Return the [X, Y] coordinate for the center point of the cell that contains the specified text.  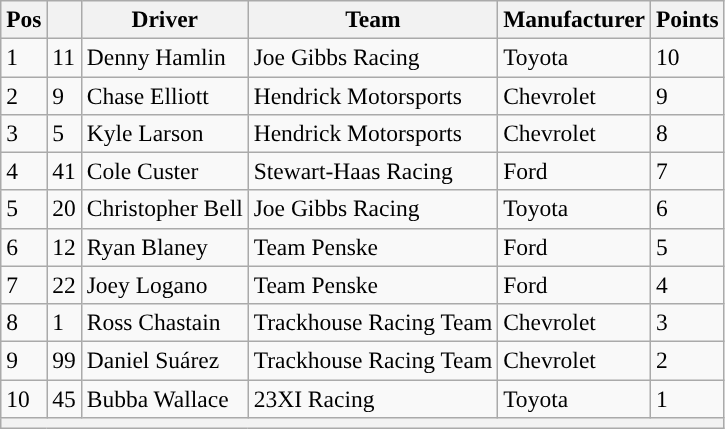
Driver [164, 19]
Ross Chastain [164, 322]
Bubba Wallace [164, 398]
Christopher Bell [164, 209]
23XI Racing [372, 398]
20 [64, 209]
12 [64, 247]
99 [64, 360]
Chase Elliott [164, 95]
Stewart-Haas Racing [372, 171]
Points [687, 19]
45 [64, 398]
Cole Custer [164, 171]
Daniel Suárez [164, 360]
Pos [24, 19]
41 [64, 171]
Ryan Blaney [164, 247]
Manufacturer [574, 19]
Team [372, 19]
Denny Hamlin [164, 57]
11 [64, 57]
Kyle Larson [164, 133]
Joey Logano [164, 285]
22 [64, 285]
